Return [x, y] of the center of cell containing provided text 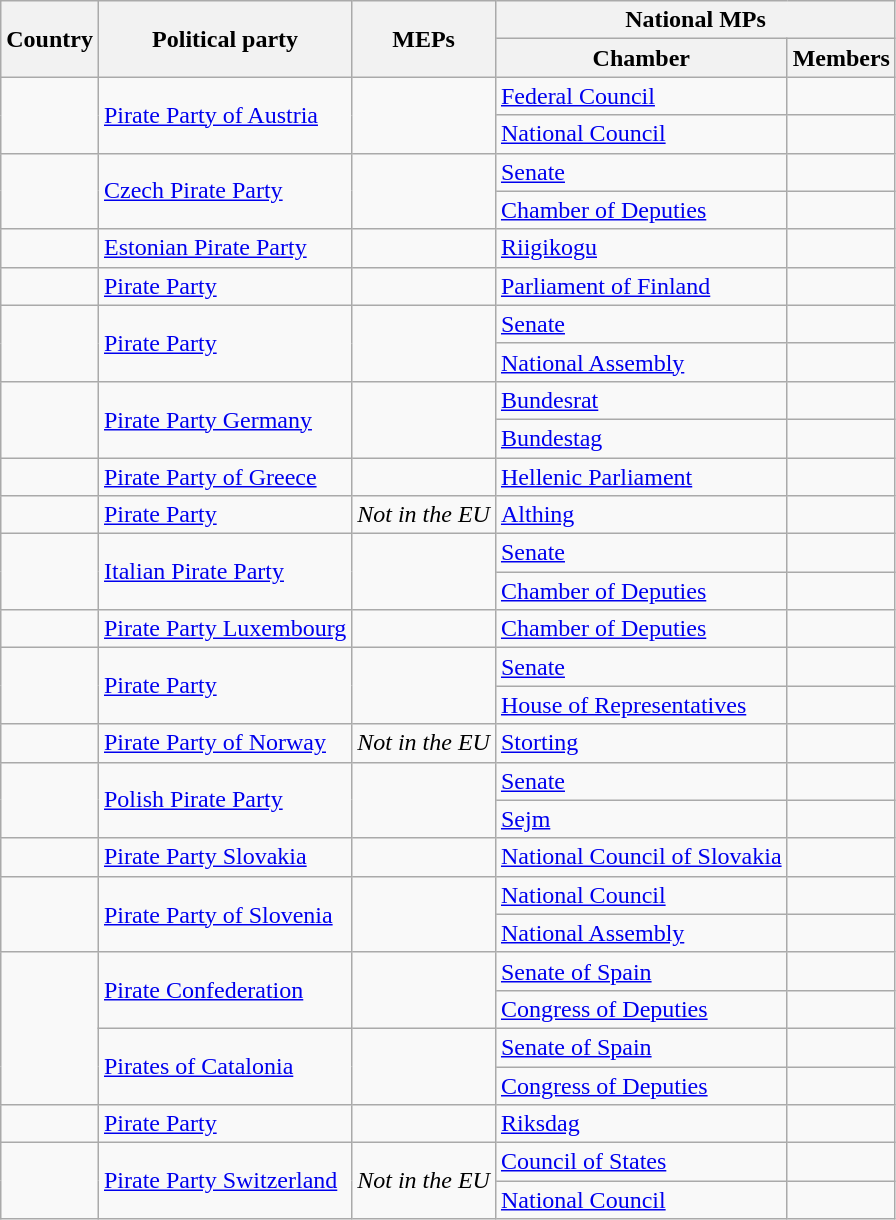
Pirates of Catalonia [224, 1066]
Riigikogu [641, 248]
Czech Pirate Party [224, 191]
MEPs [424, 39]
Pirate Confederation [224, 990]
Polish Pirate Party [224, 800]
Althing [641, 515]
Bundestag [641, 438]
Sejm [641, 819]
Pirate Party Luxembourg [224, 629]
Council of States [641, 1162]
National MPs [695, 20]
Bundesrat [641, 400]
Estonian Pirate Party [224, 248]
Pirate Party of Norway [224, 743]
Storting [641, 743]
Federal Council [641, 96]
Pirate Party of Austria [224, 115]
Pirate Party Slovakia [224, 857]
Pirate Party of Greece [224, 477]
Italian Pirate Party [224, 572]
Hellenic Parliament [641, 477]
Pirate Party Switzerland [224, 1181]
Pirate Party of Slovenia [224, 914]
Political party [224, 39]
House of Representatives [641, 705]
Country [50, 39]
National Council of Slovakia [641, 857]
Members [841, 58]
Parliament of Finland [641, 286]
Pirate Party Germany [224, 419]
Riksdag [641, 1124]
Chamber [641, 58]
